Capture the cell that displays the provided text and extract its [x, y] central coordinate. 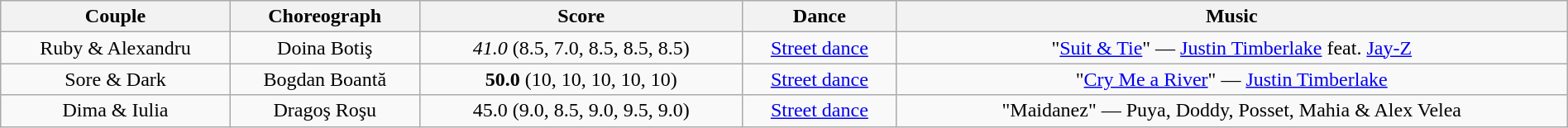
"Cry Me a River" — Justin Timberlake [1231, 79]
Dragoş Roşu [324, 111]
50.0 (10, 10, 10, 10, 10) [581, 79]
"Suit & Tie" — Justin Timberlake feat. Jay-Z [1231, 48]
Score [581, 17]
Ruby & Alexandru [116, 48]
Doina Botiş [324, 48]
Sore & Dark [116, 79]
Couple [116, 17]
Dance [819, 17]
"Maidanez" — Puya, Doddy, Posset, Mahia & Alex Velea [1231, 111]
41.0 (8.5, 7.0, 8.5, 8.5, 8.5) [581, 48]
Music [1231, 17]
Dima & Iulia [116, 111]
Choreograph [324, 17]
Bogdan Boantă [324, 79]
45.0 (9.0, 8.5, 9.0, 9.5, 9.0) [581, 111]
